Pinpoint the cell where the given text exists, returning its (X, Y) midpoint coordinate. 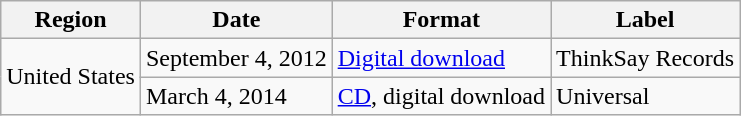
ThinkSay Records (646, 58)
September 4, 2012 (236, 58)
Label (646, 20)
Format (441, 20)
CD, digital download (441, 96)
March 4, 2014 (236, 96)
United States (71, 77)
Region (71, 20)
Universal (646, 96)
Digital download (441, 58)
Date (236, 20)
